Pinpoint the cell where the given text exists, returning its [X, Y] midpoint coordinate. 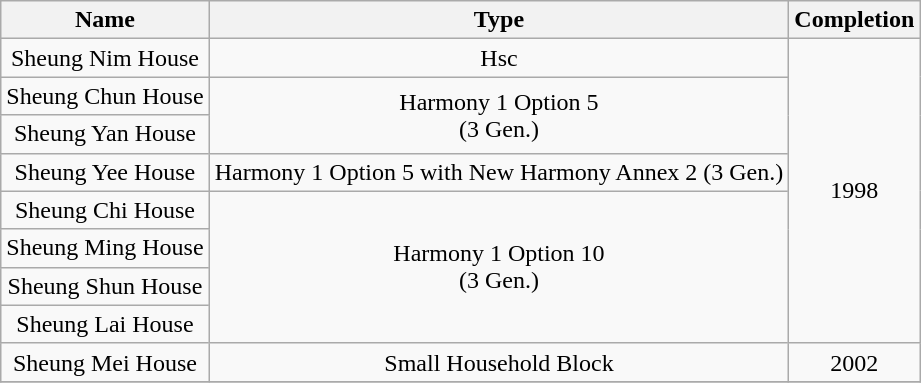
Sheung Yan House [105, 134]
1998 [854, 191]
Harmony 1 Option 5 (3 Gen.) [499, 115]
Hsc [499, 58]
2002 [854, 362]
Sheung Chun House [105, 96]
Sheung Mei House [105, 362]
Sheung Lai House [105, 324]
Harmony 1 Option 5 with New Harmony Annex 2 (3 Gen.) [499, 172]
Completion [854, 20]
Name [105, 20]
Sheung Ming House [105, 248]
Sheung Chi House [105, 210]
Type [499, 20]
Sheung Nim House [105, 58]
Harmony 1 Option 10 (3 Gen.) [499, 267]
Sheung Shun House [105, 286]
Sheung Yee House [105, 172]
Small Household Block [499, 362]
